For the text-containing cell, return its midpoint in [x, y] coordinate format. 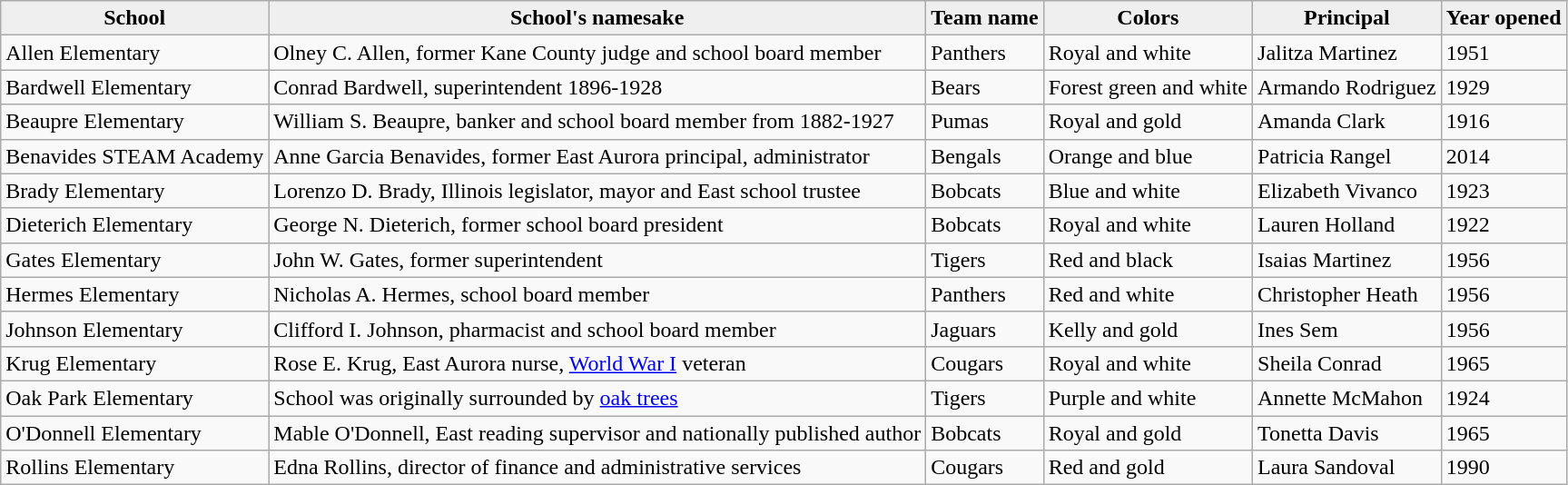
1990 [1504, 468]
Jalitza Martinez [1347, 53]
Armando Rodriguez [1347, 87]
Bengals [985, 156]
1916 [1504, 122]
Red and gold [1148, 468]
Tonetta Davis [1347, 433]
Orange and blue [1148, 156]
Blue and white [1148, 191]
1922 [1504, 225]
Benavides STEAM Academy [134, 156]
School's namesake [597, 18]
Johnson Elementary [134, 329]
Allen Elementary [134, 53]
Lorenzo D. Brady, Illinois legislator, mayor and East school trustee [597, 191]
Red and black [1148, 260]
Lauren Holland [1347, 225]
Brady Elementary [134, 191]
School was originally surrounded by oak trees [597, 398]
Oak Park Elementary [134, 398]
1929 [1504, 87]
O'Donnell Elementary [134, 433]
Team name [985, 18]
John W. Gates, former superintendent [597, 260]
Elizabeth Vivanco [1347, 191]
Sheila Conrad [1347, 363]
Principal [1347, 18]
Rollins Elementary [134, 468]
Pumas [985, 122]
Anne Garcia Benavides, former East Aurora principal, administrator [597, 156]
Forest green and white [1148, 87]
Purple and white [1148, 398]
Year opened [1504, 18]
Beaupre Elementary [134, 122]
Isaias Martinez [1347, 260]
Ines Sem [1347, 329]
George N. Dieterich, former school board president [597, 225]
Gates Elementary [134, 260]
Laura Sandoval [1347, 468]
Bears [985, 87]
Kelly and gold [1148, 329]
1924 [1504, 398]
Olney C. Allen, former Kane County judge and school board member [597, 53]
Krug Elementary [134, 363]
William S. Beaupre, banker and school board member from 1882-1927 [597, 122]
Bardwell Elementary [134, 87]
Patricia Rangel [1347, 156]
Rose E. Krug, East Aurora nurse, World War I veteran [597, 363]
1923 [1504, 191]
Colors [1148, 18]
Conrad Bardwell, superintendent 1896-1928 [597, 87]
Amanda Clark [1347, 122]
Nicholas A. Hermes, school board member [597, 294]
1951 [1504, 53]
Mable O'Donnell, East reading supervisor and nationally published author [597, 433]
Red and white [1148, 294]
Hermes Elementary [134, 294]
School [134, 18]
Clifford I. Johnson, pharmacist and school board member [597, 329]
Christopher Heath [1347, 294]
Edna Rollins, director of finance and administrative services [597, 468]
Dieterich Elementary [134, 225]
Annette McMahon [1347, 398]
2014 [1504, 156]
Jaguars [985, 329]
